Return (X, Y) of the center of cell containing provided text 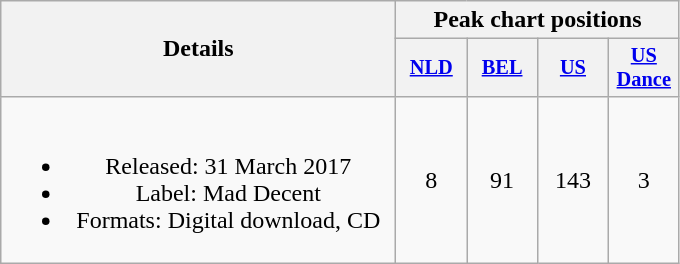
NLD (432, 68)
Released: 31 March 2017Label: Mad DecentFormats: Digital download, CD (198, 180)
USDance (644, 68)
BEL (502, 68)
3 (644, 180)
91 (502, 180)
US (574, 68)
143 (574, 180)
Peak chart positions (538, 20)
Details (198, 49)
8 (432, 180)
